Detect which cell encompasses the target text, then output its (x, y) center coordinate. 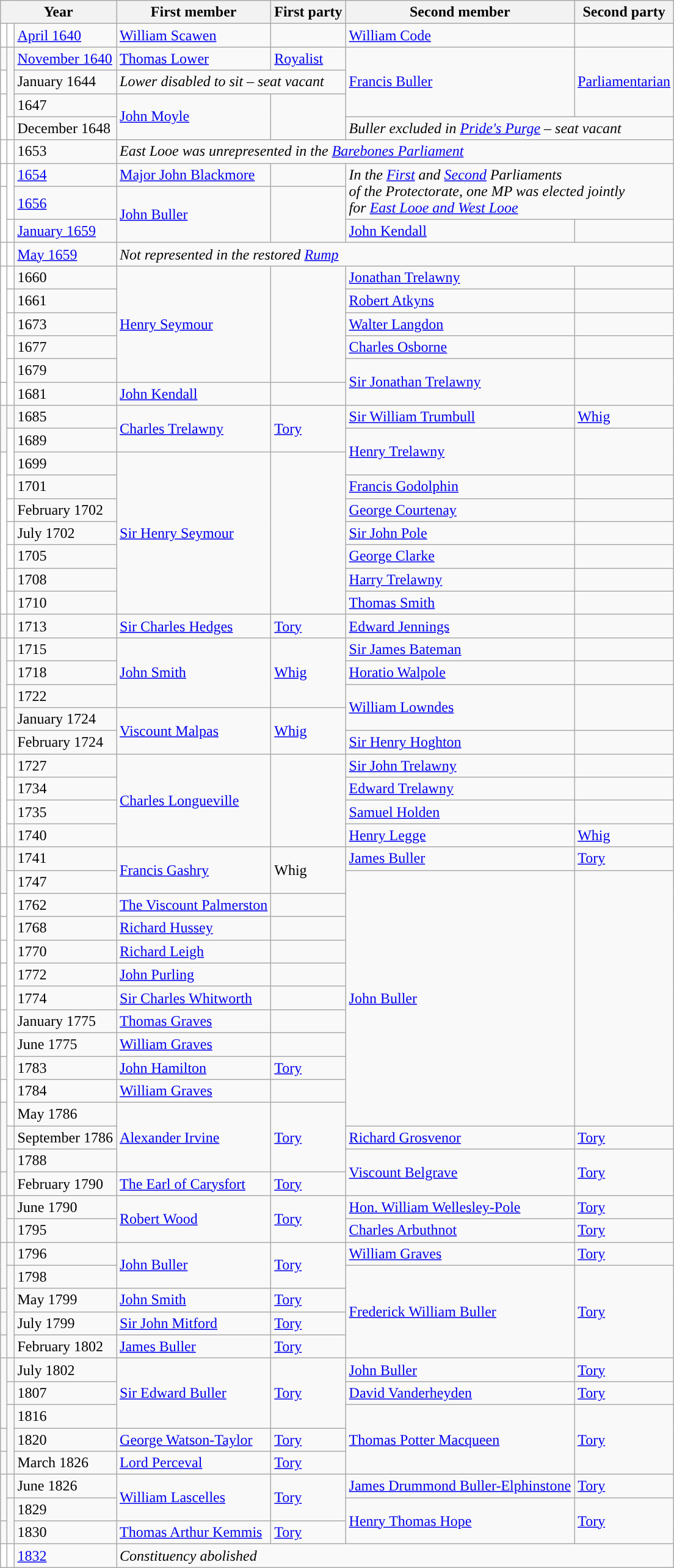
In the First and Second Parliaments of the Protectorate, one MP was elected jointlyfor East Looe and West Looe (510, 191)
The Earl of Carysfort (194, 1184)
Second party (624, 12)
1747 (65, 882)
Sir William Trumbull (460, 417)
Francis Buller (460, 82)
Sir Henry Seymour (194, 533)
July 1702 (65, 533)
James Drummond Buller-Elphinstone (460, 1486)
1774 (65, 998)
1685 (65, 417)
June 1790 (65, 1207)
Sir Jonathan Trelawny (460, 382)
Francis Gashry (194, 870)
Viscount Malpas (194, 731)
January 1659 (65, 231)
1741 (65, 858)
Charles Longueville (194, 800)
July 1802 (65, 1370)
Henry Thomas Hope (460, 1521)
Sir James Bateman (460, 649)
1689 (65, 440)
1816 (65, 1416)
1829 (65, 1509)
First party (308, 12)
Edward Trelawny (460, 789)
George Clarke (460, 556)
June 1826 (65, 1486)
1656 (65, 203)
1768 (65, 928)
January 1644 (65, 82)
February 1802 (65, 1346)
1701 (65, 487)
1699 (65, 463)
Harry Trelawny (460, 579)
Thomas Graves (194, 1021)
William Lowndes (460, 707)
First member (194, 12)
1708 (65, 579)
Sir Henry Hoghton (460, 742)
1740 (65, 835)
May 1659 (65, 254)
May 1786 (65, 1114)
May 1799 (65, 1300)
Edward Jennings (460, 626)
February 1702 (65, 510)
1795 (65, 1230)
Alexander Irvine (194, 1138)
Henry Seymour (194, 324)
1679 (65, 371)
Charles Trelawny (194, 429)
1807 (65, 1393)
William Code (460, 35)
Sir John Mitford (194, 1323)
Parliamentarian (624, 82)
1727 (65, 766)
1832 (65, 1556)
1796 (65, 1254)
Richard Grosvenor (460, 1138)
Frederick William Buller (460, 1312)
February 1790 (65, 1184)
Jonathan Trelawny (460, 277)
June 1775 (65, 1044)
Major John Blackmore (194, 175)
George Watson-Taylor (194, 1439)
Charles Osborne (460, 347)
1681 (65, 394)
Constituency abolished (396, 1556)
1713 (65, 626)
David Vanderheyden (460, 1393)
1710 (65, 603)
Not represented in the restored Rump (396, 254)
East Looe was unrepresented in the Barebones Parliament (396, 151)
Year (59, 12)
1677 (65, 347)
Thomas Smith (460, 603)
1653 (65, 151)
1705 (65, 556)
Thomas Arthur Kemmis (194, 1533)
William Scawen (194, 35)
April 1640 (65, 35)
1784 (65, 1091)
1734 (65, 789)
Royalist (308, 59)
Viscount Belgrave (460, 1172)
1772 (65, 975)
1820 (65, 1439)
Walter Langdon (460, 324)
September 1786 (65, 1138)
Buller excluded in Pride's Purge – seat vacant (510, 128)
Thomas Potter Macqueen (460, 1439)
John Moyle (194, 117)
1783 (65, 1068)
Sir John Pole (460, 533)
November 1640 (65, 59)
Sir Edward Buller (194, 1393)
The Viscount Palmerston (194, 905)
1798 (65, 1277)
Richard Leigh (194, 951)
July 1799 (65, 1323)
Lord Perceval (194, 1463)
1762 (65, 905)
1715 (65, 649)
Henry Legge (460, 835)
January 1724 (65, 719)
1830 (65, 1533)
Charles Arbuthnot (460, 1230)
George Courtenay (460, 510)
Thomas Lower (194, 59)
December 1648 (65, 128)
John Purling (194, 975)
1788 (65, 1161)
Henry Trelawny (460, 452)
1718 (65, 672)
1722 (65, 695)
Richard Hussey (194, 928)
1647 (65, 105)
Sir John Trelawny (460, 766)
1770 (65, 951)
Robert Wood (194, 1219)
John Hamilton (194, 1068)
1654 (65, 175)
Hon. William Wellesley-Pole (460, 1207)
January 1775 (65, 1021)
Sir Charles Hedges (194, 626)
1735 (65, 812)
William Lascelles (194, 1498)
1673 (65, 324)
February 1724 (65, 742)
Sir Charles Whitworth (194, 998)
Samuel Holden (460, 812)
Horatio Walpole (460, 672)
Robert Atkyns (460, 300)
March 1826 (65, 1463)
1661 (65, 300)
Francis Godolphin (460, 487)
1660 (65, 277)
Second member (460, 12)
Lower disabled to sit – seat vacant (231, 82)
